Find where the given text appears and provide that cell's center as (x, y) coordinate. 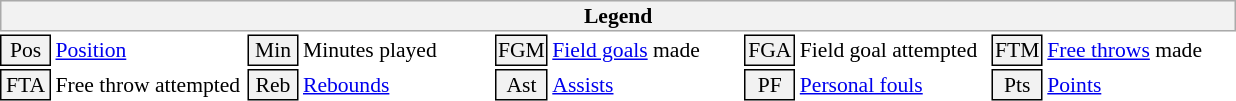
Points (1141, 85)
FTA (26, 85)
Personal fouls (893, 85)
Legend (618, 16)
Ast (522, 85)
FGM (522, 50)
Assists (646, 85)
Minutes played (397, 50)
Free throws made (1141, 50)
Rebounds (397, 85)
Min (274, 50)
FTM (1018, 50)
Pos (26, 50)
Field goal attempted (893, 50)
Pts (1018, 85)
Reb (274, 85)
FGA (770, 50)
Field goals made (646, 50)
PF (770, 85)
Position (149, 50)
Free throw attempted (149, 85)
